Search for the cell housing the specified text and yield its (X, Y) center coordinate. 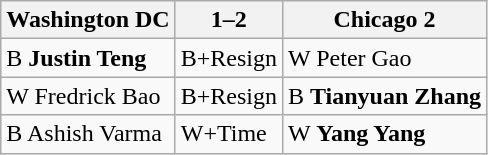
B Tianyuan Zhang (384, 96)
W Yang Yang (384, 134)
Chicago 2 (384, 20)
W Fredrick Bao (88, 96)
Washington DC (88, 20)
B Ashish Varma (88, 134)
W Peter Gao (384, 58)
B Justin Teng (88, 58)
1–2 (228, 20)
W+Time (228, 134)
